Pinpoint the cell where the given text exists, returning its (X, Y) midpoint coordinate. 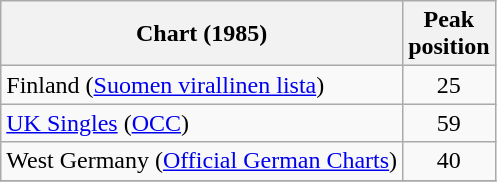
25 (449, 85)
Finland (Suomen virallinen lista) (202, 85)
59 (449, 123)
UK Singles (OCC) (202, 123)
West Germany (Official German Charts) (202, 161)
40 (449, 161)
Chart (1985) (202, 34)
Peakposition (449, 34)
